Locate the cell with the specified text and output its [X, Y] center coordinate. 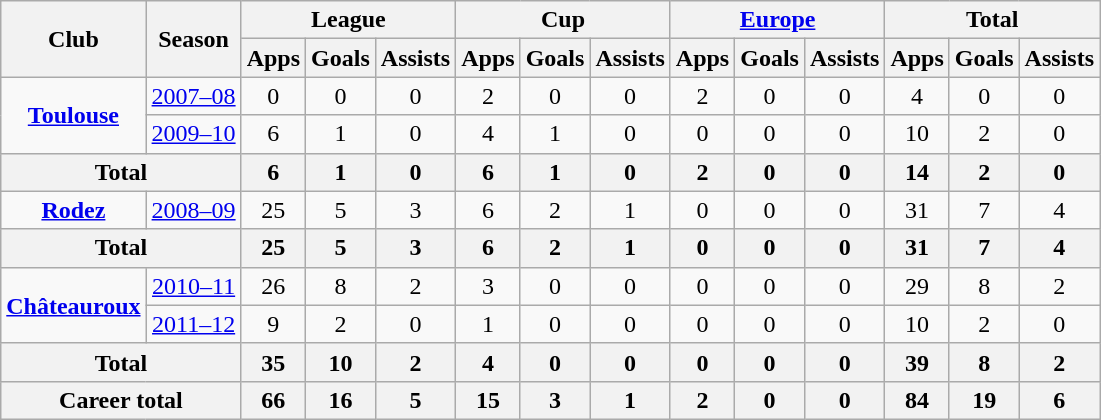
29 [917, 286]
Season [194, 39]
19 [984, 400]
66 [273, 400]
2011–12 [194, 324]
Europe [778, 20]
35 [273, 362]
2009–10 [194, 134]
84 [917, 400]
Career total [121, 400]
2007–08 [194, 96]
2010–11 [194, 286]
League [348, 20]
Club [74, 39]
9 [273, 324]
39 [917, 362]
16 [341, 400]
Châteauroux [74, 305]
Cup [564, 20]
15 [488, 400]
Rodez [74, 210]
Toulouse [74, 115]
26 [273, 286]
14 [917, 172]
2008–09 [194, 210]
